Pinpoint the cell where the given text exists, returning its [X, Y] midpoint coordinate. 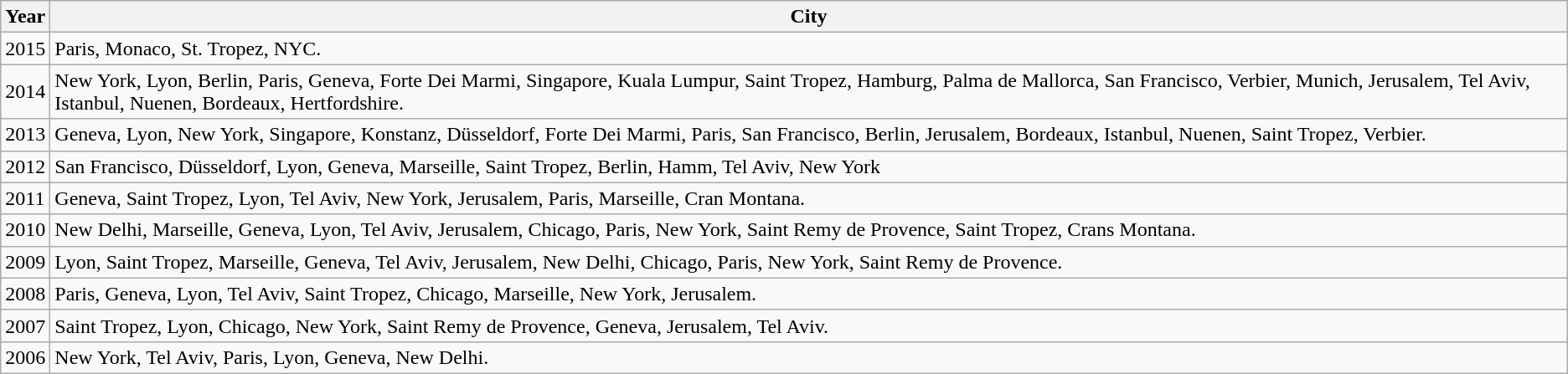
Year [25, 17]
Paris, Geneva, Lyon, Tel Aviv, Saint Tropez, Chicago, Marseille, New York, Jerusalem. [809, 294]
2015 [25, 49]
Geneva, Saint Tropez, Lyon, Tel Aviv, New York, Jerusalem, Paris, Marseille, Cran Montana. [809, 198]
2006 [25, 357]
Lyon, Saint Tropez, Marseille, Geneva, Tel Aviv, Jerusalem, New Delhi, Chicago, Paris, New York, Saint Remy de Provence. [809, 262]
San Francisco, Düsseldorf, Lyon, Geneva, Marseille, Saint Tropez, Berlin, Hamm, Tel Aviv, New York [809, 167]
Paris, Monaco, St. Tropez, NYC. [809, 49]
2011 [25, 198]
2009 [25, 262]
2012 [25, 167]
New Delhi, Marseille, Geneva, Lyon, Tel Aviv, Jerusalem, Chicago, Paris, New York, Saint Remy de Provence, Saint Tropez, Crans Montana. [809, 230]
City [809, 17]
2010 [25, 230]
2007 [25, 325]
2013 [25, 135]
Saint Tropez, Lyon, Chicago, New York, Saint Remy de Provence, Geneva, Jerusalem, Tel Aviv. [809, 325]
2014 [25, 92]
2008 [25, 294]
New York, Tel Aviv, Paris, Lyon, Geneva, New Delhi. [809, 357]
